Detect which cell encompasses the target text, then output its (X, Y) center coordinate. 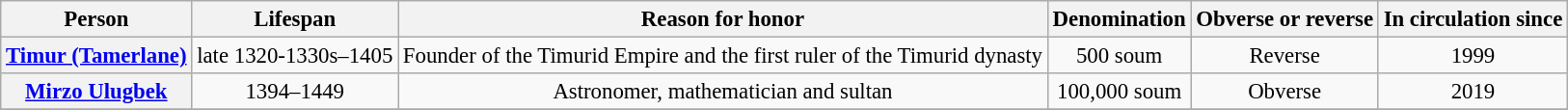
In circulation since (1473, 19)
Obverse or reverse (1284, 19)
Person (96, 19)
Denomination (1119, 19)
100,000 soum (1119, 92)
Timur (Tamerlane) (96, 56)
Mirzo Ulugbek (96, 92)
Founder of the Timurid Empire and the first ruler of the Timurid dynasty (723, 56)
Lifespan (295, 19)
500 soum (1119, 56)
Astronomer, mathematician and sultan (723, 92)
2019 (1473, 92)
Reverse (1284, 56)
Obverse (1284, 92)
1999 (1473, 56)
1394–1449 (295, 92)
Reason for honor (723, 19)
late 1320-1330s–1405 (295, 56)
